Scan for the cell matching the given text and deliver its [x, y] coordinate at center. 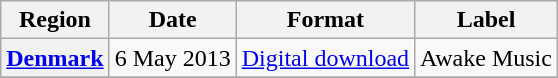
Date [172, 20]
Format [325, 20]
Digital download [325, 58]
Label [486, 20]
6 May 2013 [172, 58]
Awake Music [486, 58]
Region [55, 20]
Denmark [55, 58]
